Determine the (x, y) coordinate at the center of the cell enclosing the given text.  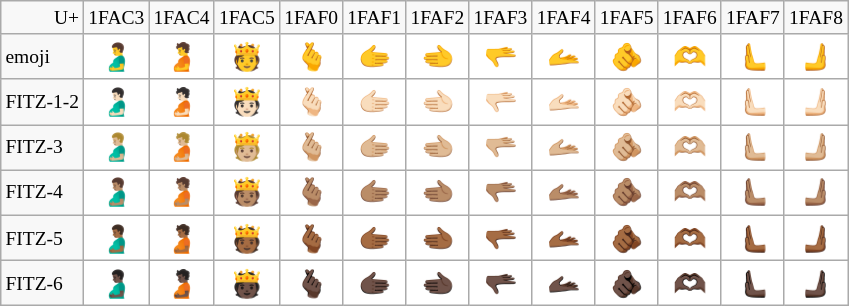
🫲🏿 (438, 282)
🫸🏾 (816, 238)
🫳 (500, 56)
1FAF8 (816, 18)
🫵🏼 (626, 148)
1FAC5 (246, 18)
🫅🏿 (246, 282)
🫄🏻 (182, 102)
🫶🏽 (690, 192)
🫰🏼 (312, 148)
🫳🏼 (500, 148)
🫃🏻 (116, 102)
FITZ-6 (42, 282)
emoji (42, 56)
🫳🏽 (500, 192)
🫄 (182, 56)
🫸 (816, 56)
🫅🏽 (246, 192)
🫱🏼 (374, 148)
🫃🏼 (116, 148)
🫶🏼 (690, 148)
🫷🏻 (752, 102)
🫷🏼 (752, 148)
🫴🏾 (564, 238)
🫄🏿 (182, 282)
🫃 (116, 56)
🫵🏽 (626, 192)
🫰🏻 (312, 102)
🫷🏽 (752, 192)
🫳🏻 (500, 102)
🫷🏾 (752, 238)
🫴🏽 (564, 192)
🫲🏾 (438, 238)
🫷 (752, 56)
🫰 (312, 56)
1FAF3 (500, 18)
🫶🏾 (690, 238)
🫃🏿 (116, 282)
🫱 (374, 56)
1FAF0 (312, 18)
🫅🏻 (246, 102)
FITZ-4 (42, 192)
🫱🏻 (374, 102)
🫴🏼 (564, 148)
FITZ-5 (42, 238)
🫄🏽 (182, 192)
🫶🏻 (690, 102)
🫲🏻 (438, 102)
🫄🏼 (182, 148)
🫸🏼 (816, 148)
🫵🏾 (626, 238)
FITZ-3 (42, 148)
1FAC4 (182, 18)
1FAF5 (626, 18)
🫴🏿 (564, 282)
🫄🏾 (182, 238)
🫵🏻 (626, 102)
🫰🏾 (312, 238)
🫱🏿 (374, 282)
🫸🏻 (816, 102)
🫵🏿 (626, 282)
🫵 (626, 56)
🫃🏽 (116, 192)
🫱🏽 (374, 192)
🫅🏼 (246, 148)
🫲🏼 (438, 148)
🫲 (438, 56)
🫃🏾 (116, 238)
1FAF6 (690, 18)
1FAF7 (752, 18)
🫰🏿 (312, 282)
1FAF2 (438, 18)
🫶 (690, 56)
🫲🏽 (438, 192)
🫳🏿 (500, 282)
🫳🏾 (500, 238)
1FAC3 (116, 18)
🫸🏽 (816, 192)
🫅 (246, 56)
🫷🏿 (752, 282)
U+ (42, 18)
🫱🏾 (374, 238)
FITZ-1-2 (42, 102)
1FAF1 (374, 18)
🫴 (564, 56)
🫅🏾 (246, 238)
1FAF4 (564, 18)
🫶🏿 (690, 282)
🫸🏿 (816, 282)
🫰🏽 (312, 192)
🫴🏻 (564, 102)
